Determine the (X, Y) coordinate at the center of the cell enclosing the given text.  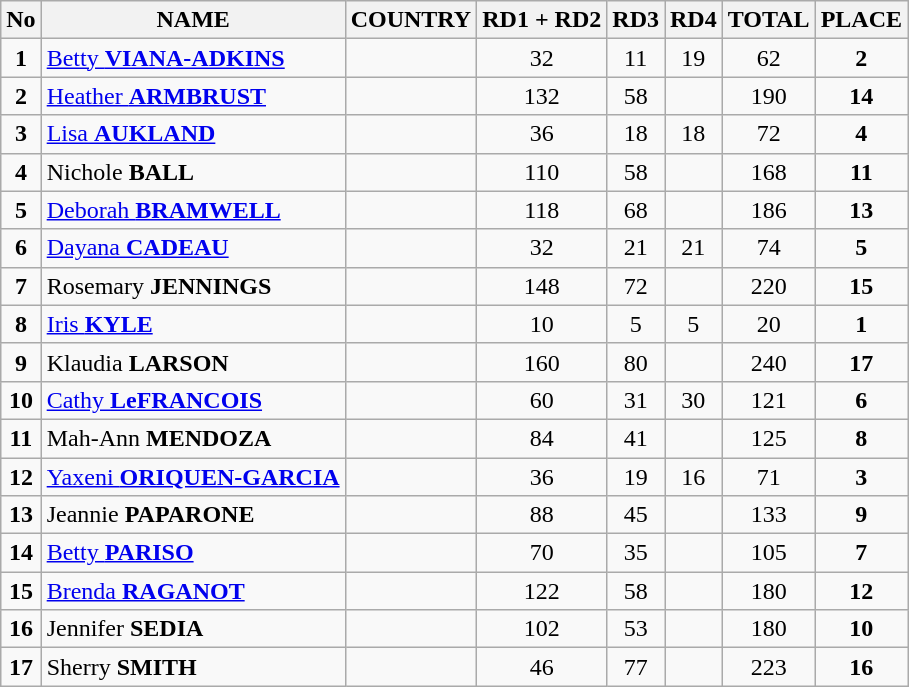
133 (768, 515)
Jennifer SEDIA (193, 629)
68 (636, 210)
Klaudia LARSON (193, 362)
Brenda RAGANOT (193, 591)
74 (768, 248)
RD4 (693, 20)
Rosemary JENNINGS (193, 286)
53 (636, 629)
Sherry SMITH (193, 667)
132 (542, 96)
122 (542, 591)
RD1 + RD2 (542, 20)
223 (768, 667)
88 (542, 515)
Betty VIANA-ADKINS (193, 58)
240 (768, 362)
PLACE (861, 20)
77 (636, 667)
125 (768, 438)
80 (636, 362)
Yaxeni ORIQUEN-GARCIA (193, 477)
Nichole BALL (193, 172)
102 (542, 629)
No (21, 20)
220 (768, 286)
NAME (193, 20)
Iris KYLE (193, 324)
Betty PARISO (193, 553)
Heather ARMBRUST (193, 96)
RD3 (636, 20)
31 (636, 400)
Mah-Ann MENDOZA (193, 438)
121 (768, 400)
46 (542, 667)
105 (768, 553)
TOTAL (768, 20)
Cathy LeFRANCOIS (193, 400)
60 (542, 400)
62 (768, 58)
COUNTRY (411, 20)
Deborah BRAMWELL (193, 210)
168 (768, 172)
Lisa AUKLAND (193, 134)
30 (693, 400)
Jeannie PAPARONE (193, 515)
118 (542, 210)
Dayana CADEAU (193, 248)
71 (768, 477)
41 (636, 438)
20 (768, 324)
70 (542, 553)
160 (542, 362)
190 (768, 96)
45 (636, 515)
110 (542, 172)
84 (542, 438)
148 (542, 286)
186 (768, 210)
35 (636, 553)
